Detect which cell encompasses the target text, then output its [x, y] center coordinate. 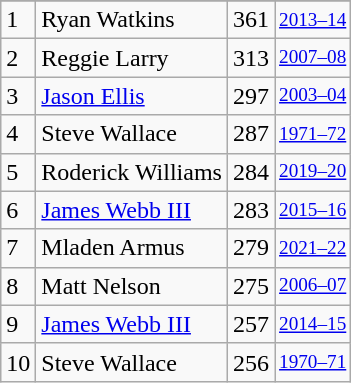
2007–08 [312, 58]
1 [18, 20]
Ryan Watkins [132, 20]
275 [250, 286]
2003–04 [312, 96]
256 [250, 362]
6 [18, 210]
297 [250, 96]
283 [250, 210]
361 [250, 20]
10 [18, 362]
4 [18, 134]
Matt Nelson [132, 286]
2015–16 [312, 210]
Reggie Larry [132, 58]
1971–72 [312, 134]
2013–14 [312, 20]
257 [250, 324]
9 [18, 324]
2 [18, 58]
Roderick Williams [132, 172]
Mladen Armus [132, 248]
2019–20 [312, 172]
3 [18, 96]
1970–71 [312, 362]
2021–22 [312, 248]
287 [250, 134]
2014–15 [312, 324]
8 [18, 286]
5 [18, 172]
2006–07 [312, 286]
284 [250, 172]
279 [250, 248]
Jason Ellis [132, 96]
313 [250, 58]
7 [18, 248]
